Determine the (X, Y) coordinate at the center of the cell enclosing the given text.  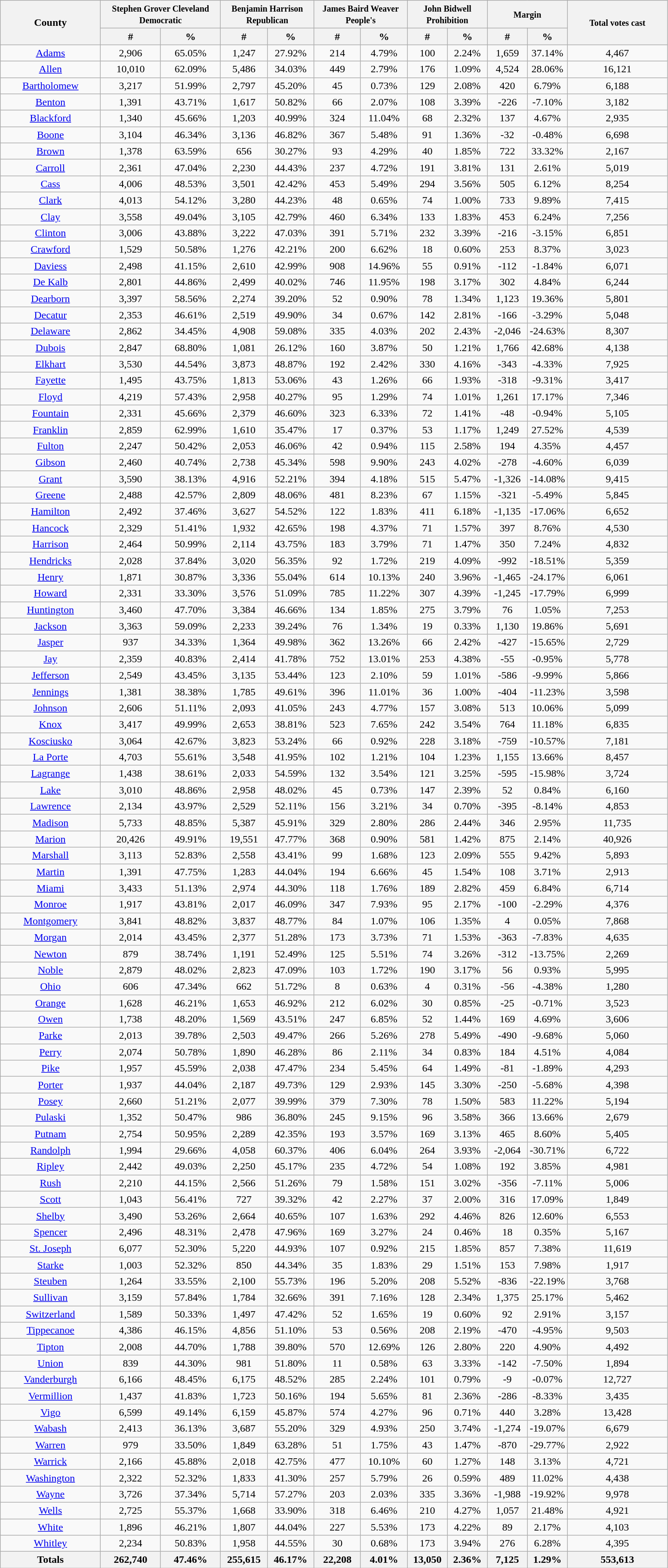
5.20% (384, 1281)
40.27% (291, 397)
2,442 (131, 1167)
134 (337, 610)
44.93% (291, 1248)
White (51, 1527)
59.08% (291, 331)
347 (337, 904)
1.35% (467, 921)
102 (337, 757)
1,191 (244, 954)
2,379 (244, 413)
1,264 (131, 1281)
-48 (508, 413)
11.95% (384, 282)
2,847 (131, 348)
51.21% (191, 1101)
3,010 (131, 790)
5,194 (617, 1101)
-586 (508, 675)
41.15% (191, 266)
3.21% (384, 806)
48.86% (191, 790)
2,519 (244, 315)
51.11% (191, 708)
4,635 (617, 937)
1,589 (131, 1314)
2,801 (131, 282)
-24.17% (547, 577)
160 (337, 348)
0.63% (384, 986)
6.02% (384, 1003)
40.74% (191, 462)
-363 (508, 937)
Tipton (51, 1347)
2,549 (131, 675)
5.65% (384, 1396)
2,134 (131, 806)
17.17% (547, 397)
Putnam (51, 1134)
220 (508, 1347)
48.87% (291, 364)
157 (428, 708)
411 (428, 512)
42.99% (291, 266)
200 (337, 250)
46.15% (191, 1330)
2,038 (244, 1068)
3,576 (244, 593)
-0.95% (547, 659)
8.60% (547, 1134)
Scott (51, 1199)
44.54% (191, 364)
2,529 (244, 806)
Daviess (51, 266)
24 (428, 1232)
Benjamin HarrisonRepublican (268, 15)
1,130 (508, 626)
5,995 (617, 970)
30.87% (191, 577)
4,530 (617, 528)
-356 (508, 1183)
6,244 (617, 282)
4.51% (547, 1052)
41.83% (191, 1396)
47.03% (291, 233)
-32 (508, 135)
6,061 (617, 577)
-427 (508, 642)
727 (244, 1199)
2,725 (131, 1510)
3.26% (467, 954)
2,496 (131, 1232)
6,175 (244, 1380)
4,524 (508, 69)
2.09% (467, 855)
-870 (508, 1445)
0.31% (467, 986)
50.83% (191, 1543)
4,832 (617, 544)
2,008 (131, 1347)
Jay (51, 659)
555 (508, 855)
50.58% (191, 250)
7,346 (617, 397)
13.26% (384, 642)
2.32% (467, 118)
4.90% (547, 1347)
553,613 (617, 1560)
11.18% (547, 724)
5.79% (384, 1478)
5,105 (617, 413)
41.05% (291, 708)
10.06% (547, 708)
93 (337, 151)
5,778 (617, 659)
Brown (51, 151)
48.31% (191, 1232)
-1.84% (547, 266)
0.05% (547, 921)
126 (428, 1347)
3.08% (467, 708)
0.59% (467, 1478)
Wayne (51, 1494)
42.75% (291, 1461)
2.19% (467, 1330)
43.81% (191, 904)
9,978 (617, 1494)
234 (337, 1068)
2,464 (131, 544)
2,478 (244, 1232)
785 (337, 593)
2.10% (384, 675)
36 (428, 691)
1.75% (384, 1445)
-250 (508, 1085)
1,249 (508, 429)
2.34% (467, 1298)
2,610 (244, 266)
5,845 (617, 495)
3.81% (467, 167)
Wells (51, 1510)
4,395 (617, 1543)
26 (428, 1478)
Sullivan (51, 1298)
Johnson (51, 708)
Perry (51, 1052)
4.01% (384, 1560)
4.84% (547, 282)
55.61% (191, 757)
9.90% (384, 462)
Shelby (51, 1216)
11 (337, 1363)
118 (337, 888)
46.61% (191, 315)
2.43% (467, 331)
276 (508, 1543)
11,735 (617, 823)
6.34% (384, 216)
2.07% (384, 102)
26.12% (291, 348)
115 (428, 446)
481 (337, 495)
7,181 (617, 741)
Cass (51, 184)
46.06% (291, 446)
4,492 (617, 1347)
2,566 (244, 1183)
752 (337, 659)
48 (337, 200)
12.69% (384, 1347)
Marshall (51, 855)
48.20% (191, 1019)
6,652 (617, 512)
0.58% (384, 1363)
35.47% (291, 429)
Crawford (51, 250)
21.48% (547, 1510)
47.75% (191, 872)
255,615 (244, 1560)
-0.07% (547, 1380)
292 (428, 1216)
3,724 (617, 774)
5,733 (131, 823)
-19.92% (547, 1494)
-4.60% (547, 462)
3,136 (244, 135)
-4.95% (547, 1330)
449 (337, 69)
979 (131, 1445)
-7.11% (547, 1183)
38.13% (191, 479)
0.67% (384, 315)
2,606 (131, 708)
275 (428, 610)
2,754 (131, 1134)
-15.65% (547, 642)
6.62% (384, 250)
3,135 (244, 675)
9.15% (384, 1117)
Lagrange (51, 774)
2,289 (244, 1134)
2,100 (244, 1281)
232 (428, 233)
764 (508, 724)
3,435 (617, 1396)
346 (508, 823)
5.52% (467, 1281)
2,653 (244, 724)
3,460 (131, 610)
51.80% (291, 1363)
-29.77% (547, 1445)
240 (428, 577)
5,060 (617, 1036)
64 (428, 1068)
51 (337, 1445)
5,691 (617, 626)
6.85% (384, 1019)
0.84% (547, 790)
46.60% (291, 413)
2,329 (131, 528)
Porter (51, 1085)
2,498 (131, 266)
318 (337, 1510)
1.76% (384, 888)
4,457 (617, 446)
6,553 (617, 1216)
Owen (51, 1019)
2,274 (244, 299)
48.53% (191, 184)
Madison (51, 823)
-9.68% (547, 1036)
Montgomery (51, 921)
2,679 (617, 1117)
4.02% (467, 462)
191 (428, 167)
51.10% (291, 1330)
11.02% (547, 1478)
Kosciusko (51, 741)
47.34% (191, 986)
48.82% (191, 921)
2,028 (131, 561)
2,247 (131, 446)
42.57% (191, 495)
50.42% (191, 446)
-321 (508, 495)
1,003 (131, 1265)
55.04% (291, 577)
3,222 (244, 233)
2,322 (131, 1478)
228 (428, 741)
5,019 (617, 167)
33.55% (191, 1281)
6.46% (384, 1510)
4,084 (617, 1052)
2.11% (384, 1052)
43.41% (291, 855)
40.83% (191, 659)
4,981 (617, 1167)
39.32% (291, 1199)
33.50% (191, 1445)
316 (508, 1199)
6.18% (467, 512)
63.59% (191, 151)
32.66% (291, 1298)
38.81% (291, 724)
440 (508, 1412)
3.56% (467, 184)
2,018 (244, 1461)
47.47% (291, 1068)
4.22% (467, 1527)
44.55% (291, 1543)
Jackson (51, 626)
45.91% (291, 823)
1.42% (467, 839)
656 (244, 151)
2,660 (131, 1101)
-595 (508, 774)
7.93% (384, 904)
-56 (508, 986)
17 (337, 429)
3,157 (617, 1314)
67 (428, 495)
48.77% (291, 921)
2,269 (617, 954)
20,426 (131, 839)
5,099 (617, 708)
4.38% (467, 659)
53.06% (291, 380)
86 (337, 1052)
2,230 (244, 167)
1.15% (467, 495)
122 (337, 512)
235 (337, 1167)
214 (337, 53)
46.28% (291, 1052)
1.65% (384, 1314)
1,497 (244, 1314)
0.70% (467, 806)
59 (428, 675)
2,974 (244, 888)
62.99% (191, 429)
Fulton (51, 446)
55.37% (191, 1510)
56 (508, 970)
6.28% (547, 1543)
2,414 (244, 659)
1,340 (131, 118)
286 (428, 823)
4,853 (617, 806)
48.85% (191, 823)
39.80% (291, 1347)
3,841 (131, 921)
2,879 (131, 970)
908 (337, 266)
1.41% (467, 413)
1,283 (244, 872)
3.30% (467, 1085)
100 (428, 53)
3,433 (131, 888)
3,336 (244, 577)
39.20% (291, 299)
3,363 (131, 626)
Grant (51, 479)
57.27% (291, 1494)
125 (337, 954)
-3.29% (547, 315)
1,659 (508, 53)
-166 (508, 315)
257 (337, 1478)
51.09% (291, 593)
1.44% (467, 1019)
5,801 (617, 299)
Posey (51, 1101)
49.98% (291, 642)
5,048 (617, 315)
662 (244, 986)
39.99% (291, 1101)
147 (428, 790)
2,729 (617, 642)
45.59% (191, 1068)
44.23% (291, 200)
2,033 (244, 774)
5.48% (384, 135)
2,503 (244, 1036)
250 (428, 1429)
11.04% (384, 118)
4,438 (617, 1478)
Pike (51, 1068)
1,617 (244, 102)
14.96% (384, 266)
101 (428, 1380)
Delaware (51, 331)
3.96% (467, 577)
614 (337, 577)
2,377 (244, 937)
Newton (51, 954)
350 (508, 544)
60.37% (291, 1150)
44.70% (191, 1347)
3,490 (131, 1216)
6.04% (384, 1150)
245 (337, 1117)
3,606 (617, 1019)
2.14% (547, 839)
1,081 (244, 348)
1,043 (131, 1199)
3.28% (547, 1412)
237 (337, 167)
7,868 (617, 921)
Vigo (51, 1412)
6,679 (617, 1429)
302 (508, 282)
50.95% (191, 1134)
-1.89% (547, 1068)
Fayette (51, 380)
184 (508, 1052)
2,797 (244, 86)
44.15% (191, 1183)
Martin (51, 872)
2.82% (467, 888)
84 (337, 921)
4,013 (131, 200)
-9.31% (547, 380)
8,457 (617, 757)
3,530 (131, 364)
45.87% (291, 1412)
63 (428, 1363)
2,234 (131, 1543)
2.91% (547, 1314)
Gibson (51, 462)
3.27% (384, 1232)
4.29% (384, 151)
Tippecanoe (51, 1330)
36.13% (191, 1429)
-15.98% (547, 774)
1,261 (508, 397)
2.79% (384, 69)
2,017 (244, 904)
3,823 (244, 741)
879 (131, 954)
4.79% (384, 53)
6,077 (131, 1248)
13,050 (428, 1560)
81 (428, 1396)
1,788 (244, 1347)
49.14% (191, 1412)
40.99% (291, 118)
-25 (508, 1003)
1.07% (384, 921)
5.45% (384, 1068)
Dearborn (51, 299)
1.08% (467, 1167)
0.65% (384, 200)
46.34% (191, 135)
5,714 (244, 1494)
7,925 (617, 364)
46.92% (291, 1003)
459 (508, 888)
1,813 (244, 380)
59.09% (191, 626)
Lawrence (51, 806)
262,740 (131, 1560)
Clark (51, 200)
36.80% (291, 1117)
39.24% (291, 626)
-7.10% (547, 102)
-216 (508, 233)
42.42% (291, 184)
-0.94% (547, 413)
1.57% (467, 528)
1.17% (467, 429)
-5.68% (547, 1085)
3,523 (617, 1003)
Hamilton (51, 512)
1,375 (508, 1298)
583 (508, 1101)
37.84% (191, 561)
57.84% (191, 1298)
Henry (51, 577)
46.66% (291, 610)
3.02% (467, 1183)
3.87% (384, 348)
49.47% (291, 1036)
6,714 (617, 888)
51.99% (191, 86)
1,280 (617, 986)
203 (337, 1494)
0.56% (384, 1330)
307 (428, 593)
3,627 (244, 512)
0.35% (547, 1232)
-19.07% (547, 1429)
7.98% (547, 1265)
-1,274 (508, 1429)
219 (428, 561)
2.58% (467, 446)
Margin (527, 15)
-4.33% (547, 364)
4.39% (467, 593)
45.34% (291, 462)
4.03% (384, 331)
13.01% (384, 659)
7,415 (617, 200)
-992 (508, 561)
6,999 (617, 593)
156 (337, 806)
4,219 (131, 397)
5.26% (384, 1036)
38.61% (191, 774)
2.81% (467, 315)
3,105 (244, 216)
0.46% (467, 1232)
3,104 (131, 135)
460 (337, 216)
1.49% (467, 1068)
2,353 (131, 315)
294 (428, 184)
42.65% (291, 528)
176 (428, 69)
227 (337, 1527)
3,590 (131, 479)
-112 (508, 266)
420 (508, 86)
2,499 (244, 282)
362 (337, 642)
46.82% (291, 135)
65.05% (191, 53)
89 (508, 1527)
Elkhart (51, 364)
50.82% (291, 102)
142 (428, 315)
91 (428, 135)
42.68% (547, 348)
Rush (51, 1183)
2.03% (384, 1494)
3,687 (244, 1429)
406 (337, 1150)
49.61% (291, 691)
Knox (51, 724)
-1,465 (508, 577)
Stephen Grover ClevelandDemocratic (161, 15)
-22.19% (547, 1281)
38.74% (191, 954)
-4.38% (547, 986)
3.73% (384, 937)
28.06% (547, 69)
2,359 (131, 659)
42.67% (191, 741)
54.12% (191, 200)
2,077 (244, 1101)
2,558 (244, 855)
19.86% (547, 626)
Clay (51, 216)
986 (244, 1117)
Decatur (51, 315)
39.78% (191, 1036)
1,738 (131, 1019)
5,893 (617, 855)
581 (428, 839)
128 (428, 1298)
746 (337, 282)
62.09% (191, 69)
4,398 (617, 1085)
47.96% (291, 1232)
Wabash (51, 1429)
-490 (508, 1036)
Benton (51, 102)
47.04% (191, 167)
54.59% (291, 774)
-0.71% (547, 1003)
-5.49% (547, 495)
5.53% (384, 1527)
Switzerland (51, 1314)
4.37% (384, 528)
3.93% (467, 1150)
1,894 (617, 1363)
68.80% (191, 348)
-142 (508, 1363)
2,210 (131, 1183)
2.27% (384, 1199)
9.42% (547, 855)
4.18% (384, 479)
5,387 (244, 823)
Morgan (51, 937)
-759 (508, 741)
-318 (508, 380)
Total votes cast (617, 22)
-1,135 (508, 512)
1,890 (244, 1052)
46.09% (291, 904)
Warrick (51, 1461)
Whitley (51, 1543)
3,023 (617, 250)
De Kalb (51, 282)
47.70% (191, 610)
22,208 (337, 1560)
-17.79% (547, 593)
2.00% (467, 1199)
505 (508, 184)
6.24% (547, 216)
13,428 (617, 1412)
-1,245 (508, 593)
1,668 (244, 1510)
2,738 (244, 462)
3,384 (244, 610)
50.99% (191, 544)
4,721 (617, 1461)
1.63% (384, 1216)
8.23% (384, 495)
523 (337, 724)
11,619 (617, 1248)
1.23% (467, 757)
2,167 (617, 151)
1,653 (244, 1003)
-55 (508, 659)
266 (337, 1036)
6,835 (617, 724)
7,125 (508, 1560)
1,896 (131, 1527)
1,957 (131, 1068)
-836 (508, 1281)
-11.23% (547, 691)
826 (508, 1216)
40,926 (617, 839)
Miami (51, 888)
29.66% (191, 1150)
34.45% (191, 331)
1,785 (244, 691)
45.20% (291, 86)
38.38% (191, 691)
2,166 (131, 1461)
3.57% (384, 1134)
733 (508, 200)
27.92% (291, 53)
2.61% (547, 167)
6,159 (244, 1412)
10.10% (384, 1461)
-9 (508, 1380)
875 (508, 839)
-7.50% (547, 1363)
25.17% (547, 1298)
3.33% (467, 1363)
Pulaski (51, 1117)
2,074 (131, 1052)
1,784 (244, 1298)
151 (428, 1183)
8.37% (547, 250)
Steuben (51, 1281)
1,569 (244, 1019)
1,937 (131, 1085)
Starke (51, 1265)
6,166 (131, 1380)
9,503 (617, 1330)
857 (508, 1248)
6,698 (617, 135)
570 (337, 1347)
285 (337, 1380)
3,598 (617, 691)
Orange (51, 1003)
4,138 (617, 348)
2.08% (467, 86)
4.69% (547, 1019)
2,922 (617, 1445)
137 (508, 118)
34.03% (291, 69)
4,916 (244, 479)
1,352 (131, 1117)
-1,326 (508, 479)
10,010 (131, 69)
5,462 (617, 1298)
397 (508, 528)
131 (508, 167)
2,859 (131, 429)
0.91% (467, 266)
2.44% (467, 823)
2,053 (244, 446)
Randolph (51, 1150)
-8.33% (547, 1396)
-100 (508, 904)
4,058 (244, 1150)
3.18% (467, 741)
4,467 (617, 53)
Vanderburgh (51, 1380)
7.38% (547, 1248)
52.11% (291, 806)
2,935 (617, 118)
-2.29% (547, 904)
242 (428, 724)
1,723 (244, 1396)
189 (428, 888)
51.41% (191, 528)
-404 (508, 691)
1.05% (547, 610)
489 (508, 1478)
3,006 (131, 233)
6.79% (547, 86)
La Porte (51, 757)
-470 (508, 1330)
Washington (51, 1478)
0.33% (467, 626)
247 (337, 1019)
1.09% (467, 69)
1.58% (384, 1183)
Blackford (51, 118)
30.27% (291, 151)
Harrison (51, 544)
52.21% (291, 479)
6.12% (547, 184)
4.77% (384, 708)
5,006 (617, 1183)
Huntington (51, 610)
16,121 (617, 69)
3,548 (244, 757)
2,014 (131, 937)
4,006 (131, 184)
33.90% (291, 1510)
-18.51% (547, 561)
7.30% (384, 1101)
477 (337, 1461)
55.20% (291, 1429)
Lake (51, 790)
50.47% (191, 1117)
368 (337, 839)
42.35% (291, 1134)
106 (428, 921)
8 (337, 986)
2.95% (547, 823)
2,093 (244, 708)
42.79% (291, 216)
4.46% (467, 1216)
574 (337, 1412)
-8.14% (547, 806)
121 (428, 774)
5.51% (384, 954)
72 (428, 413)
722 (508, 151)
Bartholomew (51, 86)
5.71% (384, 233)
34.33% (191, 642)
-395 (508, 806)
103 (337, 970)
19.36% (547, 299)
379 (337, 1101)
394 (337, 479)
2.39% (467, 790)
5,866 (617, 675)
47.77% (291, 839)
51.26% (291, 1183)
1.68% (384, 855)
2,233 (244, 626)
47.46% (191, 1560)
Noble (51, 970)
53.24% (291, 741)
1,871 (131, 577)
99 (337, 855)
4.93% (384, 1429)
3,113 (131, 855)
3,501 (244, 184)
3,397 (131, 299)
43.71% (191, 102)
-30.71% (547, 1150)
8.76% (547, 528)
6,599 (131, 1412)
1.27% (467, 1461)
50 (428, 348)
54 (428, 1167)
1,437 (131, 1396)
839 (131, 1363)
Boone (51, 135)
-0.48% (547, 135)
3,280 (244, 200)
0.68% (384, 1543)
44.86% (191, 282)
Greene (51, 495)
0.94% (384, 446)
3.71% (547, 872)
49.73% (291, 1085)
3,217 (131, 86)
43.88% (191, 233)
37.46% (191, 512)
0.85% (467, 1003)
43.51% (291, 1019)
3,064 (131, 741)
515 (428, 479)
40.65% (291, 1216)
330 (428, 364)
981 (244, 1363)
3.25% (467, 774)
44.34% (291, 1265)
-343 (508, 364)
49.90% (291, 315)
49.03% (191, 1167)
54.52% (291, 512)
41.95% (291, 757)
3,873 (244, 364)
Warren (51, 1445)
Franklin (51, 429)
45.88% (191, 1461)
2,913 (617, 872)
3.94% (467, 1543)
40 (428, 151)
5,167 (617, 1232)
1,364 (244, 642)
9.89% (547, 200)
53.26% (191, 1216)
33.32% (547, 151)
45.17% (291, 1167)
2,413 (131, 1429)
52.49% (291, 954)
3.58% (467, 1117)
0.83% (467, 1052)
Allen (51, 69)
37.14% (547, 53)
4,856 (244, 1330)
3,159 (131, 1298)
7,256 (617, 216)
-10.57% (547, 741)
1,276 (244, 250)
3.74% (467, 1429)
4.16% (467, 364)
Totals (51, 1560)
Fountain (51, 413)
-1,988 (508, 1494)
264 (428, 1150)
2,013 (131, 1036)
-13.75% (547, 954)
County (51, 22)
1,807 (244, 1527)
6,722 (617, 1150)
202 (428, 331)
1,958 (244, 1543)
29 (428, 1265)
-17.06% (547, 512)
5,359 (617, 561)
7.65% (384, 724)
0.93% (547, 970)
215 (428, 1248)
212 (337, 1003)
Hancock (51, 528)
48.45% (191, 1380)
Marion (51, 839)
52.83% (191, 855)
2,823 (244, 970)
0.37% (384, 429)
42.21% (291, 250)
4.35% (547, 446)
Carroll (51, 167)
Jefferson (51, 675)
37.34% (191, 1494)
148 (508, 1461)
1,247 (244, 53)
43.97% (191, 806)
278 (428, 1036)
7,253 (617, 610)
2,809 (244, 495)
850 (244, 1265)
41.30% (291, 1478)
1.51% (467, 1265)
210 (428, 1510)
606 (131, 986)
4,376 (617, 904)
2,492 (131, 512)
6.84% (547, 888)
8,254 (617, 184)
2,361 (131, 167)
53.44% (291, 675)
-7.83% (547, 937)
3,020 (244, 561)
63.28% (291, 1445)
2,114 (244, 544)
4,539 (617, 429)
1.53% (467, 937)
Spencer (51, 1232)
55 (428, 266)
35 (337, 1265)
-2,046 (508, 331)
50.78% (191, 1052)
57.43% (191, 397)
1,123 (508, 299)
937 (131, 642)
1,610 (244, 429)
33.30% (191, 593)
366 (508, 1117)
1,529 (131, 250)
50.16% (291, 1396)
-9.99% (547, 675)
6,160 (617, 790)
49.99% (191, 724)
James Baird WeaverPeople's (360, 15)
1,057 (508, 1510)
104 (428, 757)
465 (508, 1134)
47.42% (291, 1314)
8,307 (617, 331)
56.41% (191, 1199)
-2,064 (508, 1150)
19,551 (244, 839)
4,293 (617, 1068)
51.13% (191, 888)
-14.08% (547, 479)
324 (337, 118)
396 (337, 691)
153 (508, 1265)
Dubois (51, 348)
68 (428, 118)
193 (337, 1134)
41.78% (291, 659)
7.24% (547, 544)
323 (337, 413)
5.47% (467, 479)
3,768 (617, 1281)
-278 (508, 462)
55.73% (291, 1281)
79 (337, 1183)
4,921 (617, 1510)
Jennings (51, 691)
51.28% (291, 937)
4.67% (547, 118)
4,703 (131, 757)
-81 (508, 1068)
1,378 (131, 151)
John BidwellProhibition (447, 15)
17.09% (547, 1199)
11.01% (384, 691)
2,460 (131, 462)
6,039 (617, 462)
1,766 (508, 348)
52.30% (191, 1248)
48.06% (291, 495)
132 (337, 774)
Adams (51, 53)
10.13% (384, 577)
-3.15% (547, 233)
367 (337, 135)
27.52% (547, 429)
513 (508, 708)
183 (337, 544)
Howard (51, 593)
2,664 (244, 1216)
1,628 (131, 1003)
1,932 (244, 528)
Floyd (51, 397)
51.72% (291, 986)
3,182 (617, 102)
40.02% (291, 282)
133 (428, 216)
1,438 (131, 774)
598 (337, 462)
60 (428, 1461)
-226 (508, 102)
2.93% (384, 1085)
1,833 (244, 1478)
4.09% (467, 561)
5,486 (244, 69)
190 (428, 970)
49.91% (191, 839)
2,862 (131, 331)
12.60% (547, 1216)
1,203 (244, 118)
0.71% (467, 1412)
56.35% (291, 561)
9,415 (617, 479)
1.50% (467, 1101)
1,155 (508, 757)
46.17% (291, 1560)
1.36% (467, 135)
1,994 (131, 1150)
1.26% (384, 380)
Jasper (51, 642)
12,727 (617, 1380)
-312 (508, 954)
50.33% (191, 1314)
2,250 (244, 1167)
0.79% (467, 1380)
7.16% (384, 1298)
2,488 (131, 495)
4,908 (244, 331)
47.09% (291, 970)
4,386 (131, 1330)
5,220 (244, 1248)
48.52% (291, 1380)
Hendricks (51, 561)
1,495 (131, 380)
2,187 (244, 1085)
3,726 (131, 1494)
4,103 (617, 1527)
Vermillion (51, 1396)
6.33% (384, 413)
145 (428, 1085)
3.85% (547, 1167)
6.66% (384, 872)
49.04% (191, 216)
Union (51, 1363)
58.56% (191, 299)
St. Joseph (51, 1248)
44.43% (291, 167)
1,381 (131, 691)
3,558 (131, 216)
6,851 (617, 233)
Clinton (51, 233)
37 (428, 1199)
6,071 (617, 266)
1.54% (467, 872)
5,405 (617, 1134)
Ripley (51, 1167)
Monroe (51, 904)
-24.63% (547, 331)
3,837 (244, 921)
-286 (508, 1396)
1.93% (467, 380)
3.36% (467, 1494)
2,906 (131, 53)
196 (337, 1281)
Ohio (51, 986)
6,188 (617, 86)
Parke (51, 1036)
